Return the (x, y) coordinate for the center point of the cell that contains the specified text.  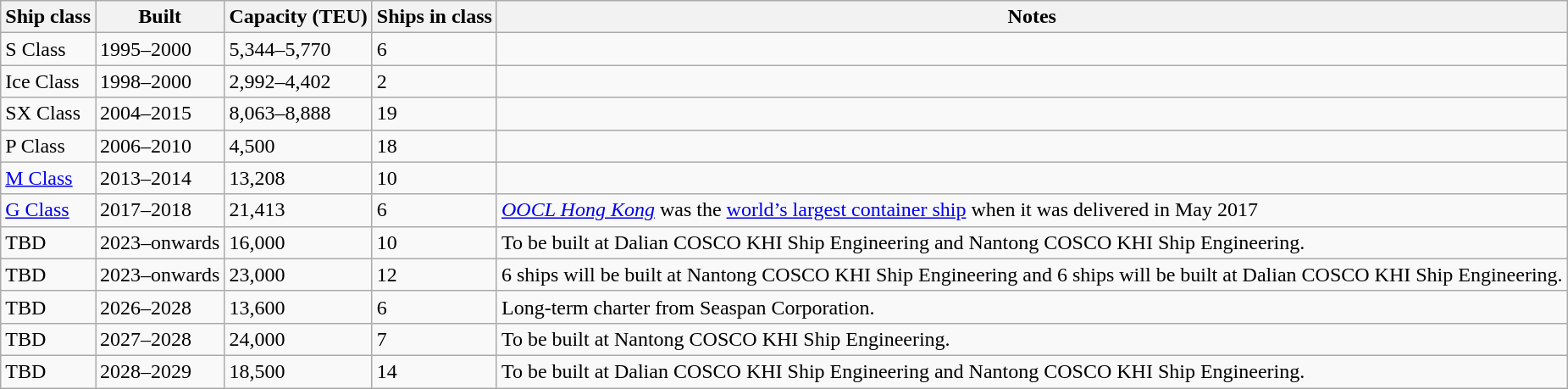
16,000 (298, 242)
19 (434, 114)
G Class (48, 210)
12 (434, 275)
18 (434, 146)
6 ships will be built at Nantong COSCO KHI Ship Engineering and 6 ships will be built at Dalian COSCO KHI Ship Engineering. (1032, 275)
S Class (48, 49)
2006–2010 (160, 146)
Capacity (TEU) (298, 17)
Ice Class (48, 81)
8,063–8,888 (298, 114)
13,208 (298, 178)
2,992–4,402 (298, 81)
SX Class (48, 114)
4,500 (298, 146)
1995–2000 (160, 49)
18,500 (298, 371)
To be built at Nantong COSCO KHI Ship Engineering. (1032, 339)
2 (434, 81)
Notes (1032, 17)
P Class (48, 146)
24,000 (298, 339)
2013–2014 (160, 178)
Long-term charter from Seaspan Corporation. (1032, 307)
23,000 (298, 275)
14 (434, 371)
2017–2018 (160, 210)
7 (434, 339)
M Class (48, 178)
2028–2029 (160, 371)
2027–2028 (160, 339)
13,600 (298, 307)
1998–2000 (160, 81)
Ships in class (434, 17)
Ship class (48, 17)
5,344–5,770 (298, 49)
2026–2028 (160, 307)
Built (160, 17)
21,413 (298, 210)
OOCL Hong Kong was the world’s largest container ship when it was delivered in May 2017 (1032, 210)
2004–2015 (160, 114)
